Locate the cell with the specified text and output its (X, Y) center coordinate. 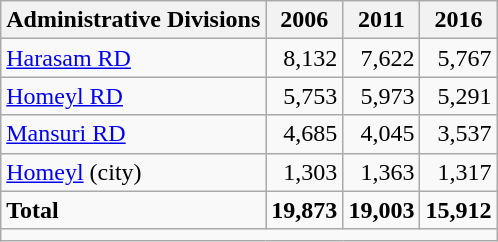
2011 (382, 20)
19,873 (304, 210)
8,132 (304, 58)
Harasam RD (134, 58)
5,973 (382, 96)
15,912 (458, 210)
Total (134, 210)
5,767 (458, 58)
Mansuri RD (134, 134)
1,303 (304, 172)
1,317 (458, 172)
Administrative Divisions (134, 20)
1,363 (382, 172)
3,537 (458, 134)
4,685 (304, 134)
Homeyl RD (134, 96)
2016 (458, 20)
5,291 (458, 96)
19,003 (382, 210)
7,622 (382, 58)
2006 (304, 20)
4,045 (382, 134)
Homeyl (city) (134, 172)
5,753 (304, 96)
